Search for the cell housing the specified text and yield its (x, y) center coordinate. 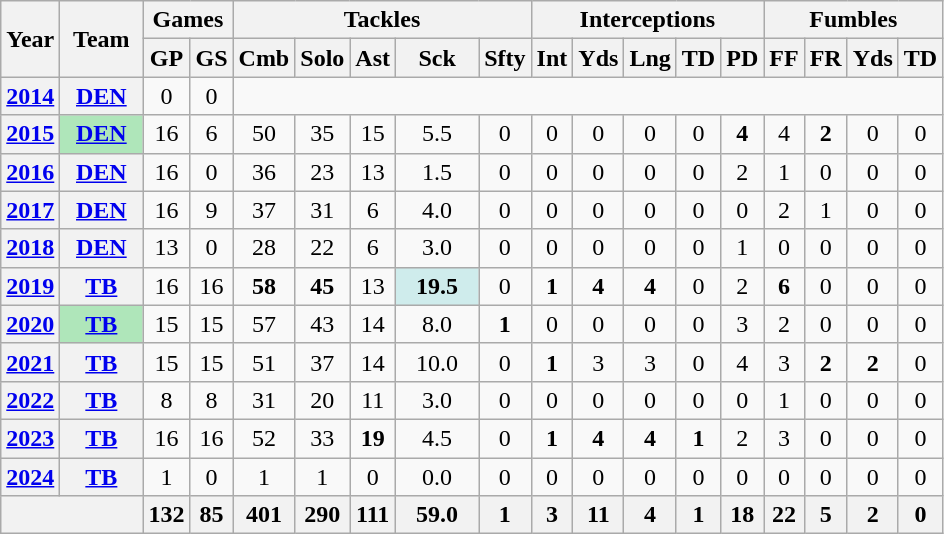
4.5 (438, 438)
36 (264, 172)
10.0 (438, 362)
52 (264, 438)
33 (322, 438)
4.0 (438, 210)
0.0 (438, 477)
401 (264, 515)
Year (30, 39)
Lng (650, 58)
35 (322, 134)
111 (373, 515)
PD (742, 58)
2014 (30, 96)
2015 (30, 134)
290 (322, 515)
Fumbles (854, 20)
2017 (30, 210)
19.5 (438, 286)
85 (212, 515)
2022 (30, 400)
Ast (373, 58)
2023 (30, 438)
50 (264, 134)
59.0 (438, 515)
28 (264, 248)
18 (742, 515)
Interceptions (648, 20)
2020 (30, 324)
2024 (30, 477)
Int (552, 58)
GP (166, 58)
2021 (30, 362)
Games (188, 20)
57 (264, 324)
Cmb (264, 58)
8.0 (438, 324)
2016 (30, 172)
9 (212, 210)
Tackles (382, 20)
Sck (438, 58)
45 (322, 286)
GS (212, 58)
132 (166, 515)
2019 (30, 286)
23 (322, 172)
5.5 (438, 134)
FR (826, 58)
19 (373, 438)
Team (102, 39)
58 (264, 286)
Solo (322, 58)
51 (264, 362)
2018 (30, 248)
1.5 (438, 172)
5 (826, 515)
FF (784, 58)
43 (322, 324)
20 (322, 400)
Sfty (505, 58)
